Determine the [X, Y] coordinate at the center of the cell enclosing the given text.  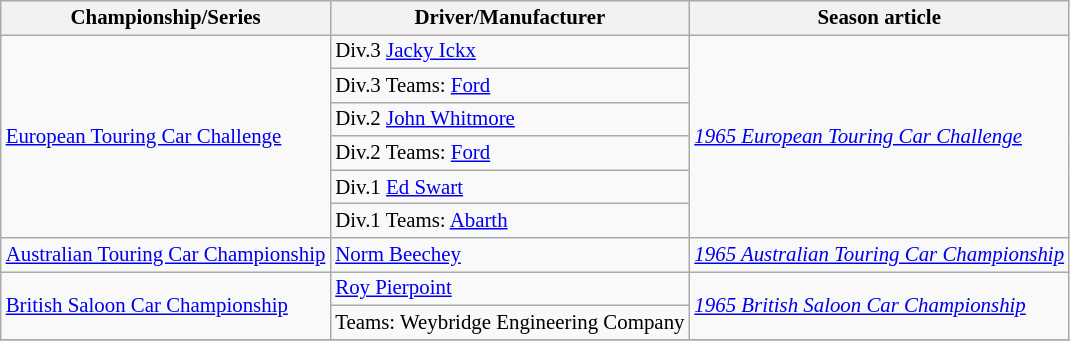
Div.2 Teams: Ford [510, 153]
Div.1 Teams: Abarth [510, 221]
Div.3 Jacky Ickx [510, 51]
Driver/Manufacturer [510, 18]
1965 Australian Touring Car Championship [879, 255]
Australian Touring Car Championship [166, 255]
British Saloon Car Championship [166, 305]
Norm Beechey [510, 255]
Roy Pierpoint [510, 288]
Div.2 John Whitmore [510, 119]
Div.1 Ed Swart [510, 187]
Championship/Series [166, 18]
Div.3 Teams: Ford [510, 85]
1965 European Touring Car Challenge [879, 136]
1965 British Saloon Car Championship [879, 305]
Season article [879, 18]
Teams: Weybridge Engineering Company [510, 322]
European Touring Car Challenge [166, 136]
